Return [x, y] of the center of cell containing provided text 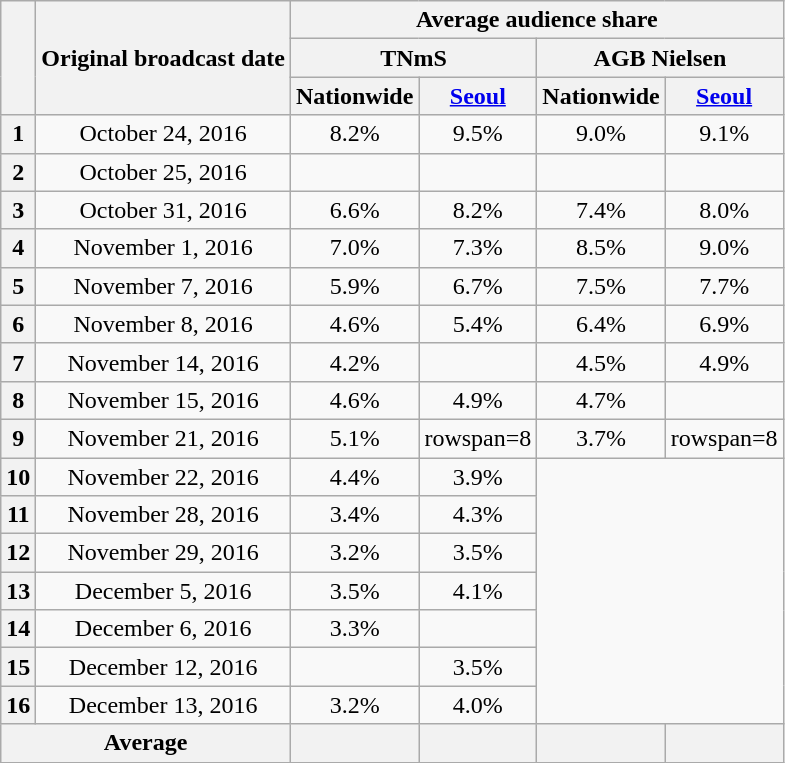
8.5% [601, 248]
4.0% [478, 705]
4.2% [354, 362]
Average [146, 743]
14 [18, 629]
Average audience share [536, 20]
6 [18, 324]
4.3% [478, 515]
12 [18, 553]
16 [18, 705]
December 6, 2016 [164, 629]
7.0% [354, 248]
15 [18, 667]
October 31, 2016 [164, 210]
AGB Nielsen [660, 58]
November 21, 2016 [164, 438]
November 7, 2016 [164, 286]
November 29, 2016 [164, 553]
October 25, 2016 [164, 172]
5.1% [354, 438]
November 1, 2016 [164, 248]
5 [18, 286]
Original broadcast date [164, 58]
13 [18, 591]
7 [18, 362]
9 [18, 438]
7.7% [724, 286]
6.9% [724, 324]
3.9% [478, 477]
October 24, 2016 [164, 134]
6.7% [478, 286]
6.4% [601, 324]
4.1% [478, 591]
TNmS [413, 58]
2 [18, 172]
4.4% [354, 477]
3.4% [354, 515]
7.5% [601, 286]
7.3% [478, 248]
3.7% [601, 438]
6.6% [354, 210]
11 [18, 515]
3 [18, 210]
9.1% [724, 134]
November 8, 2016 [164, 324]
December 5, 2016 [164, 591]
8.0% [724, 210]
5.4% [478, 324]
December 12, 2016 [164, 667]
9.5% [478, 134]
5.9% [354, 286]
1 [18, 134]
3.3% [354, 629]
4.5% [601, 362]
10 [18, 477]
November 22, 2016 [164, 477]
November 14, 2016 [164, 362]
4 [18, 248]
7.4% [601, 210]
November 28, 2016 [164, 515]
4.7% [601, 400]
November 15, 2016 [164, 400]
December 13, 2016 [164, 705]
8 [18, 400]
